Search for the cell housing the specified text and yield its [x, y] center coordinate. 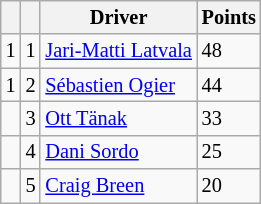
5 [31, 186]
Ott Tänak [118, 118]
44 [229, 85]
Dani Sordo [118, 152]
Driver [118, 17]
Points [229, 17]
Sébastien Ogier [118, 85]
33 [229, 118]
20 [229, 186]
3 [31, 118]
25 [229, 152]
Craig Breen [118, 186]
48 [229, 51]
Jari-Matti Latvala [118, 51]
4 [31, 152]
2 [31, 85]
